Pinpoint the cell where the given text exists, returning its [X, Y] midpoint coordinate. 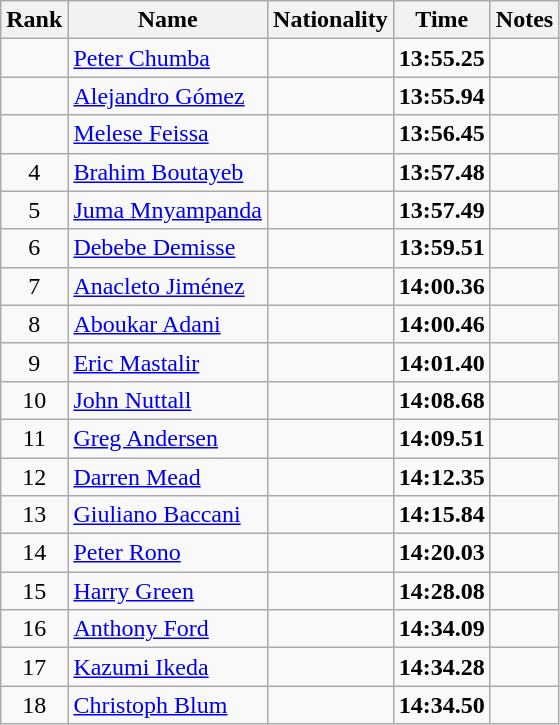
13:56.45 [442, 134]
13:55.94 [442, 96]
Eric Mastalir [168, 362]
Greg Andersen [168, 438]
14:20.03 [442, 553]
14:34.28 [442, 667]
Time [442, 20]
Nationality [331, 20]
14:00.36 [442, 286]
Harry Green [168, 591]
14 [34, 553]
14:28.08 [442, 591]
13:57.48 [442, 172]
Name [168, 20]
Melese Feissa [168, 134]
14:34.09 [442, 629]
Anthony Ford [168, 629]
17 [34, 667]
Aboukar Adani [168, 324]
Anacleto Jiménez [168, 286]
14:12.35 [442, 477]
Debebe Demisse [168, 248]
13 [34, 515]
10 [34, 400]
Peter Chumba [168, 58]
Juma Mnyampanda [168, 210]
John Nuttall [168, 400]
11 [34, 438]
14:01.40 [442, 362]
9 [34, 362]
Alejandro Gómez [168, 96]
Notes [524, 20]
Christoph Blum [168, 705]
14:09.51 [442, 438]
5 [34, 210]
Darren Mead [168, 477]
13:55.25 [442, 58]
14:34.50 [442, 705]
14:00.46 [442, 324]
Rank [34, 20]
12 [34, 477]
18 [34, 705]
13:57.49 [442, 210]
16 [34, 629]
Brahim Boutayeb [168, 172]
Peter Rono [168, 553]
7 [34, 286]
15 [34, 591]
Kazumi Ikeda [168, 667]
8 [34, 324]
13:59.51 [442, 248]
14:15.84 [442, 515]
14:08.68 [442, 400]
6 [34, 248]
4 [34, 172]
Giuliano Baccani [168, 515]
